Search for the cell housing the specified text and yield its [X, Y] center coordinate. 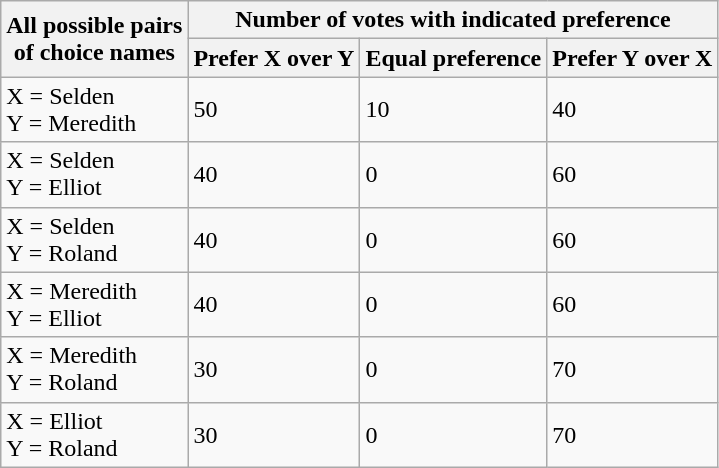
X = SeldenY = Meredith [94, 110]
50 [274, 110]
X = ElliotY = Roland [94, 434]
X = MeredithY = Elliot [94, 304]
Number of votes with indicated preference [453, 20]
Prefer Y over X [632, 58]
X = SeldenY = Elliot [94, 174]
Prefer X over Y [274, 58]
X = SeldenY = Roland [94, 240]
Equal preference [454, 58]
X = MeredithY = Roland [94, 370]
10 [454, 110]
All possible pairsof choice names [94, 39]
